Detect which cell encompasses the target text, then output its (X, Y) center coordinate. 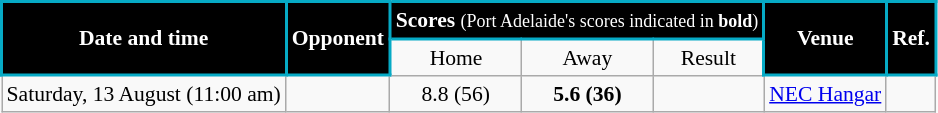
8.8 (56) (456, 93)
5.6 (36) (588, 93)
Opponent (338, 39)
NEC Hangar (825, 93)
Saturday, 13 August (11:00 am) (144, 93)
Scores (Port Adelaide's scores indicated in bold) (577, 20)
Away (588, 57)
Date and time (144, 39)
Home (456, 57)
Result (708, 57)
Ref. (910, 39)
Venue (825, 39)
